Scan for the cell matching the given text and deliver its [X, Y] coordinate at center. 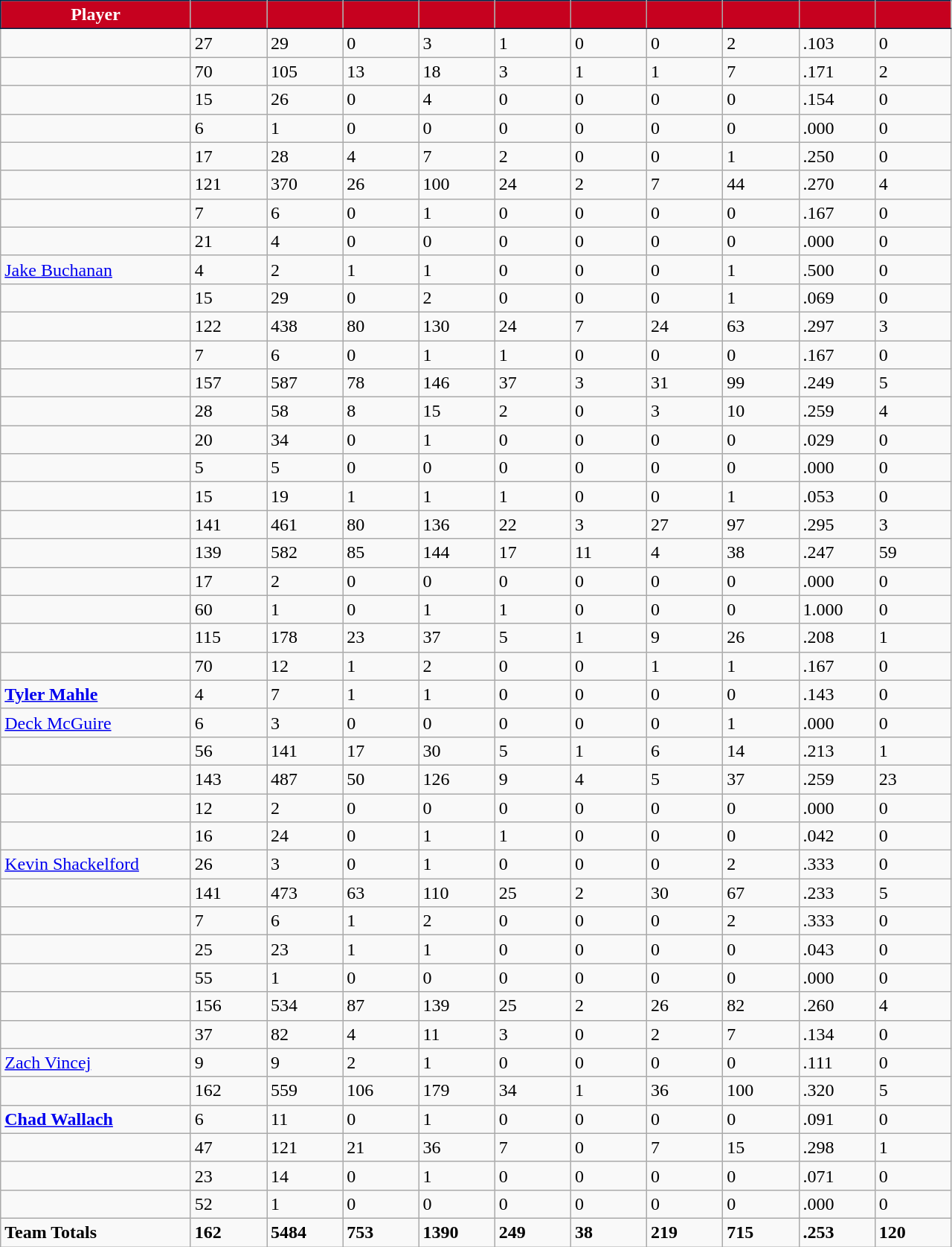
.154 [837, 100]
10 [761, 411]
.260 [837, 1006]
Chad Wallach [96, 1119]
13 [381, 71]
582 [305, 553]
.270 [837, 185]
106 [381, 1091]
60 [228, 609]
.253 [837, 1232]
157 [228, 383]
.103 [837, 43]
715 [761, 1232]
.320 [837, 1091]
97 [761, 525]
52 [228, 1204]
.295 [837, 525]
87 [381, 1006]
122 [228, 326]
8 [381, 411]
.213 [837, 751]
1390 [457, 1232]
105 [305, 71]
370 [305, 185]
.208 [837, 638]
67 [761, 893]
473 [305, 893]
.091 [837, 1119]
559 [305, 1091]
.111 [837, 1062]
55 [228, 978]
587 [305, 383]
22 [533, 525]
.134 [837, 1034]
Tyler Mahle [96, 694]
.250 [837, 156]
44 [761, 185]
136 [457, 525]
47 [228, 1147]
.500 [837, 269]
Kevin Shackelford [96, 865]
Jake Buchanan [96, 269]
50 [381, 779]
.247 [837, 553]
Deck McGuire [96, 722]
.029 [837, 440]
110 [457, 893]
438 [305, 326]
18 [457, 71]
.043 [837, 949]
78 [381, 383]
.069 [837, 298]
461 [305, 525]
143 [228, 779]
130 [457, 326]
.297 [837, 326]
120 [913, 1232]
31 [685, 383]
487 [305, 779]
219 [685, 1232]
59 [913, 553]
115 [228, 638]
.233 [837, 893]
156 [228, 1006]
.249 [837, 383]
249 [533, 1232]
.298 [837, 1147]
.071 [837, 1176]
56 [228, 751]
753 [381, 1232]
Team Totals [96, 1232]
99 [761, 383]
5484 [305, 1232]
Player [96, 15]
126 [457, 779]
20 [228, 440]
.143 [837, 694]
144 [457, 553]
178 [305, 638]
534 [305, 1006]
.042 [837, 836]
Zach Vincej [96, 1062]
58 [305, 411]
85 [381, 553]
1.000 [837, 609]
.171 [837, 71]
146 [457, 383]
19 [305, 496]
.053 [837, 496]
179 [457, 1091]
16 [228, 836]
